Detect which cell encompasses the target text, then output its [x, y] center coordinate. 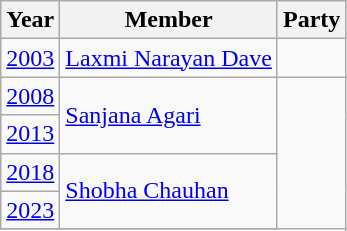
2003 [30, 58]
Sanjana Agari [169, 115]
2008 [30, 96]
2023 [30, 210]
Laxmi Narayan Dave [169, 58]
Shobha Chauhan [169, 191]
Party [311, 20]
2018 [30, 172]
2013 [30, 134]
Member [169, 20]
Year [30, 20]
